Identify which cell holds the provided text, then report its [x, y] central coordinate. 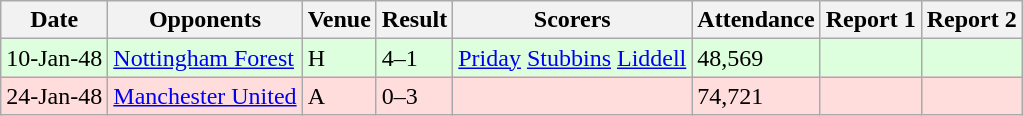
24-Jan-48 [54, 96]
Manchester United [205, 96]
Report 1 [870, 20]
Scorers [572, 20]
48,569 [756, 58]
Nottingham Forest [205, 58]
Date [54, 20]
Result [414, 20]
10-Jan-48 [54, 58]
Priday Stubbins Liddell [572, 58]
A [339, 96]
4–1 [414, 58]
0–3 [414, 96]
Venue [339, 20]
Report 2 [972, 20]
Opponents [205, 20]
H [339, 58]
74,721 [756, 96]
Attendance [756, 20]
